Provide the (x, y) coordinate of the cell's center where the given text is located.  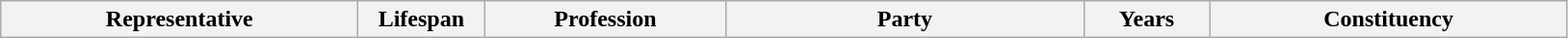
Representative (179, 19)
Lifespan (422, 19)
Party (905, 19)
Constituency (1389, 19)
Profession (605, 19)
Years (1146, 19)
